Pinpoint the cell where the given text exists, returning its [X, Y] midpoint coordinate. 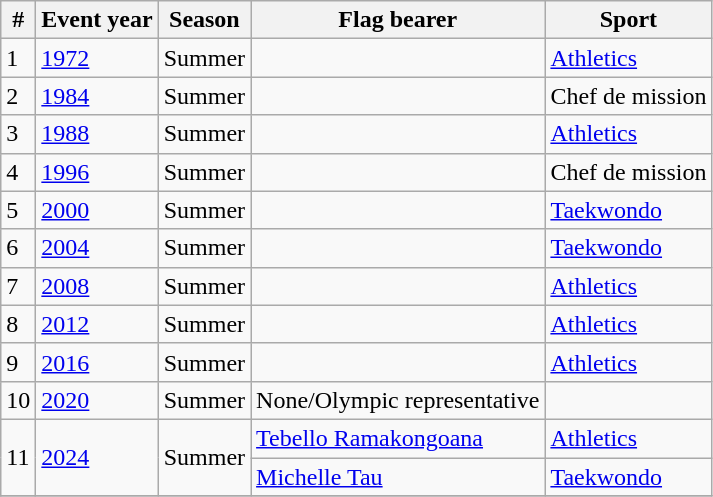
Tebello Ramakongoana [398, 438]
1984 [97, 96]
Sport [628, 20]
4 [18, 172]
2020 [97, 400]
2000 [97, 210]
8 [18, 324]
Michelle Tau [398, 477]
7 [18, 286]
Season [204, 20]
2 [18, 96]
6 [18, 248]
11 [18, 457]
1 [18, 58]
10 [18, 400]
9 [18, 362]
1996 [97, 172]
2004 [97, 248]
5 [18, 210]
Flag bearer [398, 20]
1972 [97, 58]
2012 [97, 324]
3 [18, 134]
2024 [97, 457]
None/Olympic representative [398, 400]
2016 [97, 362]
2008 [97, 286]
Event year [97, 20]
# [18, 20]
1988 [97, 134]
